Return the [x, y] coordinate for the center point of the cell that contains the specified text.  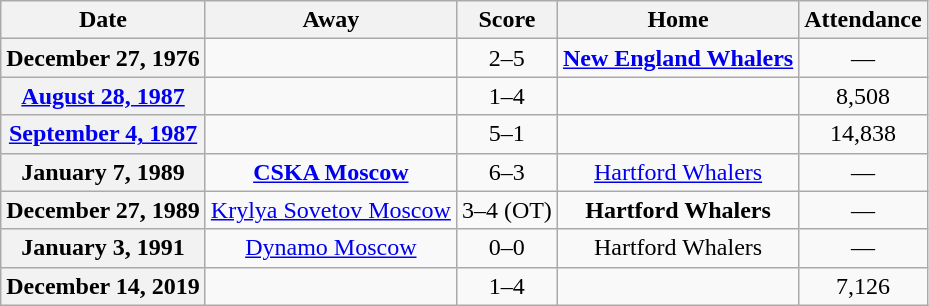
August 28, 1987 [104, 96]
December 27, 1989 [104, 210]
14,838 [863, 134]
September 4, 1987 [104, 134]
CSKA Moscow [330, 172]
New England Whalers [678, 58]
5–1 [506, 134]
Date [104, 20]
January 3, 1991 [104, 248]
2–5 [506, 58]
7,126 [863, 286]
6–3 [506, 172]
January 7, 1989 [104, 172]
December 14, 2019 [104, 286]
0–0 [506, 248]
3–4 (OT) [506, 210]
Score [506, 20]
Krylya Sovetov Moscow [330, 210]
Dynamo Moscow [330, 248]
Away [330, 20]
Home [678, 20]
8,508 [863, 96]
Attendance [863, 20]
December 27, 1976 [104, 58]
